Return the (x, y) coordinate for the center point of the cell that contains the specified text.  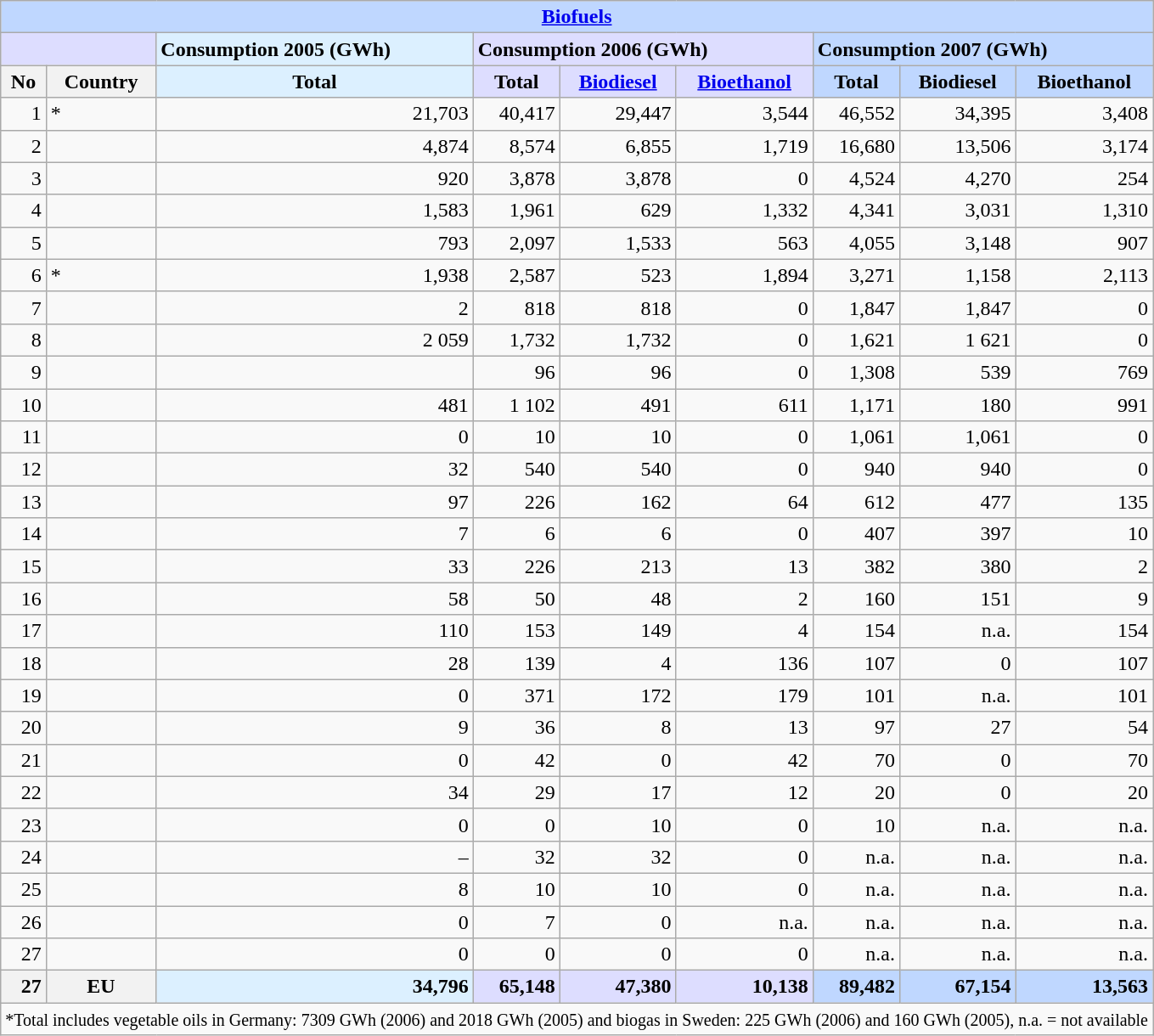
1 621 (958, 340)
407 (856, 534)
481 (314, 405)
34,796 (314, 987)
769 (1084, 372)
539 (958, 372)
4,874 (314, 146)
563 (744, 243)
23 (24, 825)
5 (24, 243)
4,270 (958, 178)
29,447 (618, 114)
991 (1084, 405)
371 (516, 695)
3,271 (856, 275)
24 (24, 857)
22 (24, 792)
382 (856, 566)
110 (314, 631)
135 (1084, 502)
254 (1084, 178)
1,308 (856, 372)
2,097 (516, 243)
1,171 (856, 405)
172 (618, 695)
34,395 (958, 114)
491 (618, 405)
477 (958, 502)
11 (24, 437)
611 (744, 405)
Consumption 2007 (GWh) (982, 49)
– (314, 857)
612 (856, 502)
213 (618, 566)
19 (24, 695)
907 (1084, 243)
13,563 (1084, 987)
149 (618, 631)
2 059 (314, 340)
16 (24, 599)
No (24, 82)
179 (744, 695)
18 (24, 663)
523 (618, 275)
EU (101, 987)
50 (516, 599)
160 (856, 599)
1,894 (744, 275)
65,148 (516, 987)
48 (618, 599)
139 (516, 663)
153 (516, 631)
1 102 (516, 405)
8,574 (516, 146)
89,482 (856, 987)
1,583 (314, 211)
Consumption 2006 (GWh) (643, 49)
36 (516, 728)
29 (516, 792)
1,310 (1084, 211)
58 (314, 599)
151 (958, 599)
Biofuels (577, 17)
1,961 (516, 211)
47,380 (618, 987)
21,703 (314, 114)
16,680 (856, 146)
46,552 (856, 114)
Country (101, 82)
2,587 (516, 275)
136 (744, 663)
3,408 (1084, 114)
25 (24, 889)
3,031 (958, 211)
13,506 (958, 146)
1,158 (958, 275)
54 (1084, 728)
3,174 (1084, 146)
397 (958, 534)
1,938 (314, 275)
4,055 (856, 243)
3 (24, 178)
2,113 (1084, 275)
15 (24, 566)
1,332 (744, 211)
21 (24, 760)
67,154 (958, 987)
629 (618, 211)
3,148 (958, 243)
33 (314, 566)
28 (314, 663)
162 (618, 502)
6,855 (618, 146)
1 (24, 114)
380 (958, 566)
64 (744, 502)
180 (958, 405)
793 (314, 243)
14 (24, 534)
3,544 (744, 114)
Consumption 2005 (GWh) (314, 49)
1,621 (856, 340)
34 (314, 792)
26 (24, 921)
1,719 (744, 146)
920 (314, 178)
40,417 (516, 114)
1,533 (618, 243)
4,341 (856, 211)
10,138 (744, 987)
4,524 (856, 178)
